Return the [X, Y] coordinate for the center point of the cell that contains the specified text.  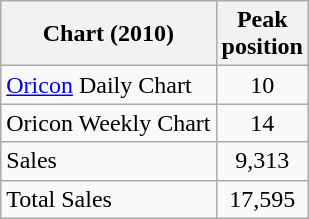
Chart (2010) [108, 34]
14 [262, 123]
9,313 [262, 161]
10 [262, 85]
Peakposition [262, 34]
Sales [108, 161]
Oricon Daily Chart [108, 85]
Total Sales [108, 199]
Oricon Weekly Chart [108, 123]
17,595 [262, 199]
